Find where the given text appears and provide that cell's center as (X, Y) coordinate. 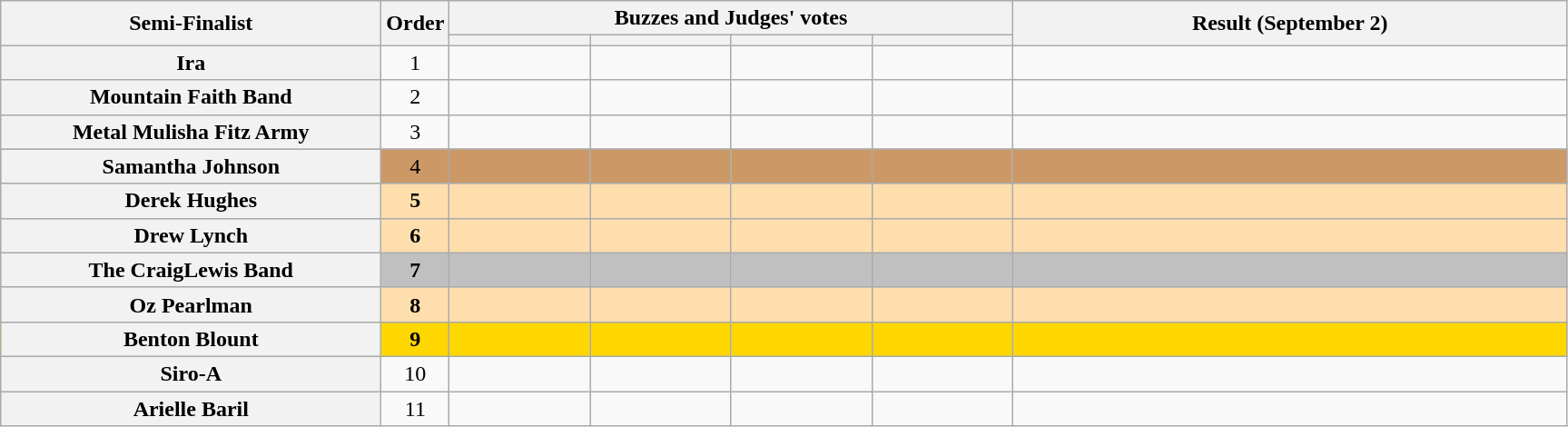
Metal Mulisha Fitz Army (191, 132)
1 (416, 63)
Ira (191, 63)
Result (September 2) (1289, 24)
Order (416, 24)
9 (416, 339)
6 (416, 235)
Samantha Johnson (191, 166)
Oz Pearlman (191, 304)
11 (416, 408)
10 (416, 373)
Arielle Baril (191, 408)
Benton Blount (191, 339)
2 (416, 97)
Siro-A (191, 373)
8 (416, 304)
7 (416, 270)
Drew Lynch (191, 235)
Buzzes and Judges' votes (731, 18)
Mountain Faith Band (191, 97)
4 (416, 166)
5 (416, 201)
Derek Hughes (191, 201)
3 (416, 132)
Semi-Finalist (191, 24)
The CraigLewis Band (191, 270)
